From the cell containing the given text, extract its center point as (X, Y) coordinate. 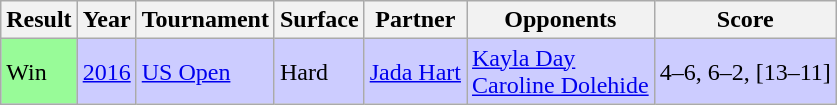
Tournament (205, 20)
Win (39, 72)
Score (745, 20)
Hard (319, 72)
Result (39, 20)
4–6, 6–2, [13–11] (745, 72)
Opponents (560, 20)
Kayla Day Caroline Dolehide (560, 72)
US Open (205, 72)
2016 (106, 72)
Partner (415, 20)
Year (106, 20)
Jada Hart (415, 72)
Surface (319, 20)
